Pinpoint the cell where the given text exists, returning its [X, Y] midpoint coordinate. 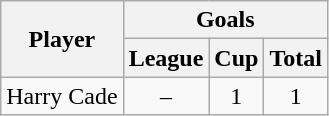
League [166, 58]
Harry Cade [62, 96]
– [166, 96]
Total [296, 58]
Player [62, 39]
Goals [225, 20]
Cup [236, 58]
